Find where the given text appears and provide that cell's center as [X, Y] coordinate. 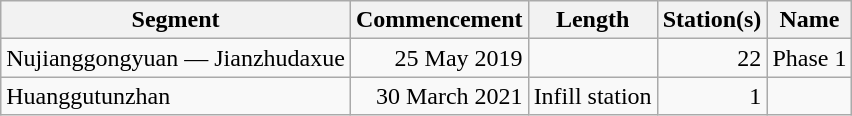
22 [712, 58]
Segment [176, 20]
Nujianggongyuan — Jianzhudaxue [176, 58]
Huanggutunzhan [176, 96]
Length [592, 20]
1 [712, 96]
Name [810, 20]
Commencement [439, 20]
Phase 1 [810, 58]
30 March 2021 [439, 96]
Station(s) [712, 20]
25 May 2019 [439, 58]
Infill station [592, 96]
